From the cell containing the given text, extract its center point as [x, y] coordinate. 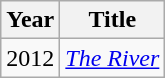
Title [112, 20]
The River [112, 58]
2012 [30, 58]
Year [30, 20]
